Find where the given text appears and provide that cell's center as (X, Y) coordinate. 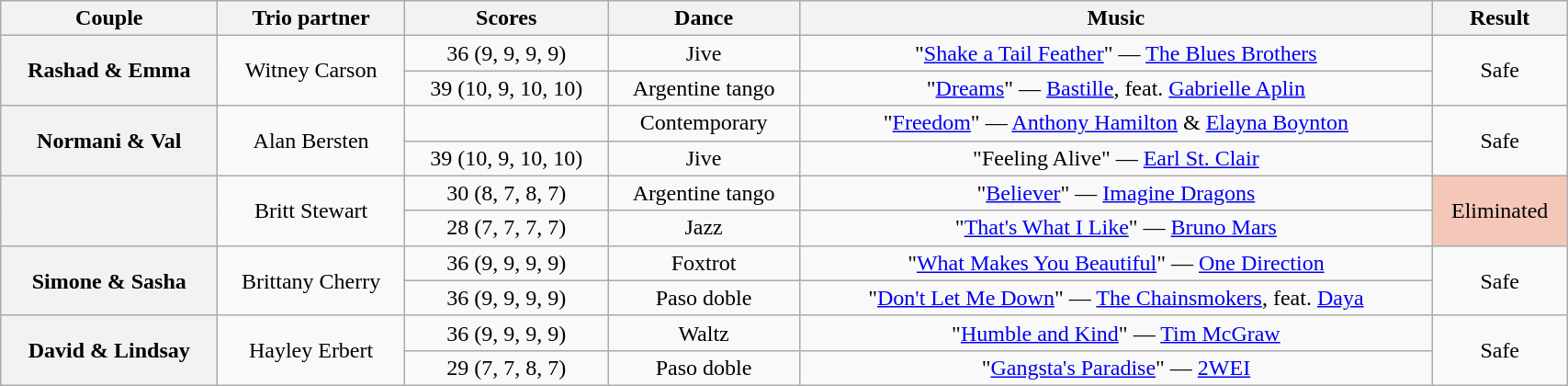
"Don't Let Me Down" — The Chainsmokers, feat. Daya (1116, 298)
"Shake a Tail Feather" — The Blues Brothers (1116, 53)
Couple (109, 18)
"Feeling Alive" — Earl St. Clair (1116, 158)
Normani & Val (109, 141)
"That's What I Like" — Bruno Mars (1116, 228)
"Dreams" — Bastille, feat. Gabrielle Aplin (1116, 88)
Music (1116, 18)
"Gangsta's Paradise" — 2WEI (1116, 368)
30 (8, 7, 8, 7) (506, 193)
Britt Stewart (310, 210)
Witney Carson (310, 71)
Alan Bersten (310, 141)
"Freedom" — Anthony Hamilton & Elayna Boynton (1116, 123)
Contemporary (704, 123)
"What Makes You Beautiful" — One Direction (1116, 263)
Brittany Cherry (310, 280)
Rashad & Emma (109, 71)
Hayley Erbert (310, 350)
"Humble and Kind" — Tim McGraw (1116, 333)
Result (1500, 18)
Foxtrot (704, 263)
Trio partner (310, 18)
Simone & Sasha (109, 280)
Dance (704, 18)
Jazz (704, 228)
Scores (506, 18)
29 (7, 7, 8, 7) (506, 368)
"Believer" — Imagine Dragons (1116, 193)
Eliminated (1500, 210)
David & Lindsay (109, 350)
Waltz (704, 333)
28 (7, 7, 7, 7) (506, 228)
